Extract the (x, y) coordinate from the center of the cell holding the provided text.  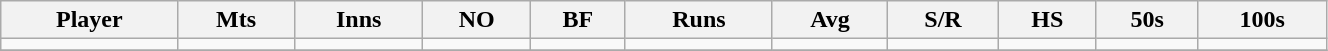
Inns (358, 20)
HS (1047, 20)
Avg (830, 20)
Runs (698, 20)
S/R (943, 20)
50s (1146, 20)
NO (476, 20)
100s (1262, 20)
Mts (236, 20)
Player (90, 20)
BF (578, 20)
